Capture the cell that displays the provided text and extract its (X, Y) central coordinate. 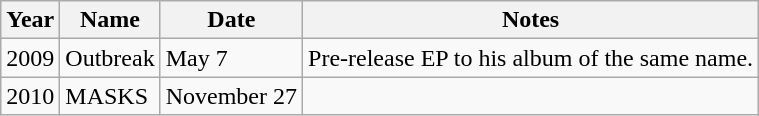
2009 (30, 58)
MASKS (110, 96)
Notes (531, 20)
Year (30, 20)
2010 (30, 96)
Date (231, 20)
May 7 (231, 58)
Pre-release EP to his album of the same name. (531, 58)
November 27 (231, 96)
Name (110, 20)
Outbreak (110, 58)
